Determine the (x, y) coordinate at the center of the cell enclosing the given text.  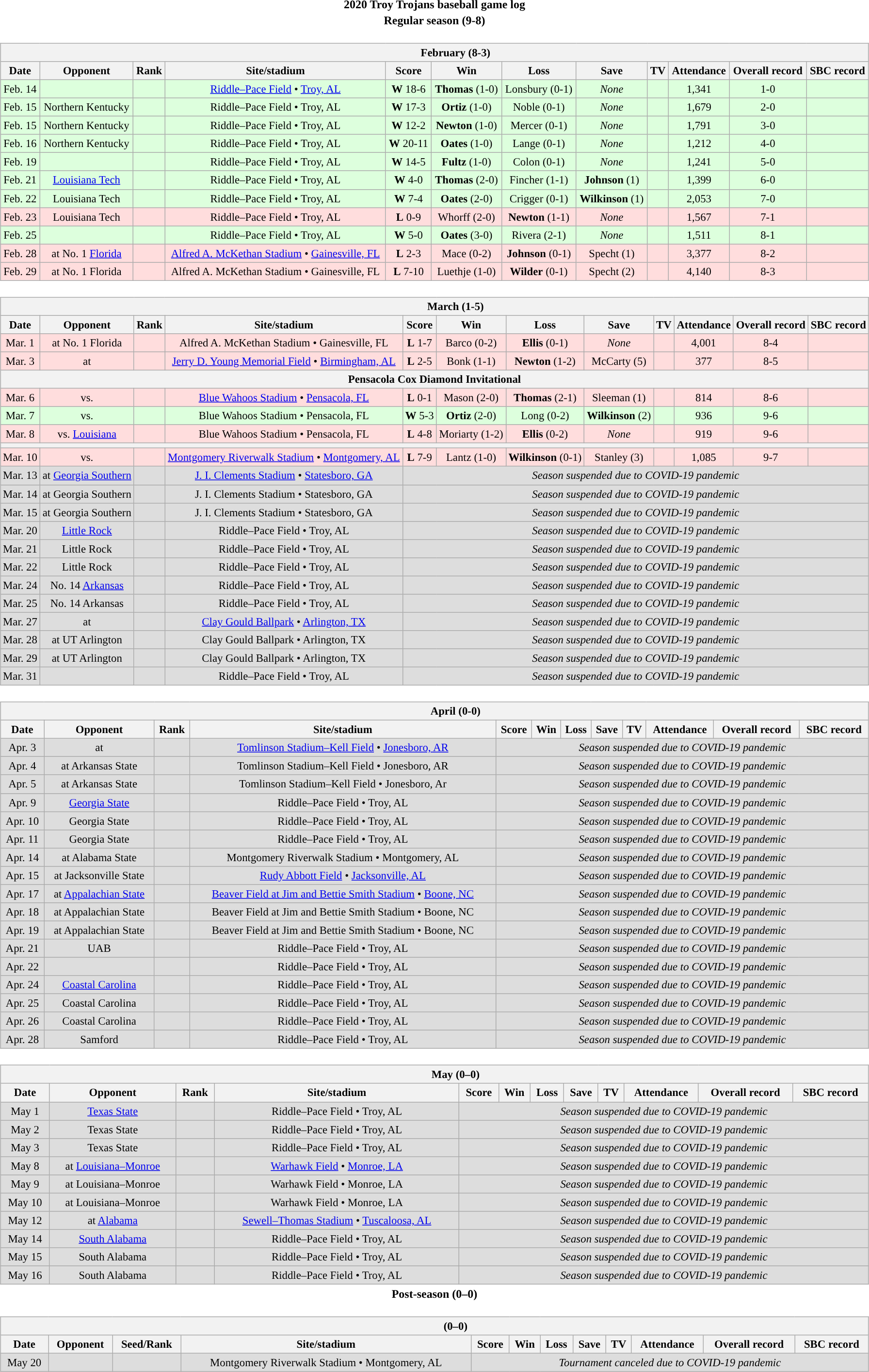
W 12-2 (408, 126)
(0–0) (434, 1326)
February (8-3) (434, 52)
Apr. 18 (22, 912)
Mar. 25 (20, 604)
Colon (0-1) (539, 162)
W 18-6 (408, 89)
Apr. 4 (22, 766)
Fincher (1-1) (539, 180)
Apr. 5 (22, 784)
Thomas (2-0) (467, 180)
Rudy Abbott Field • Jacksonville, AL (342, 875)
1,567 (699, 217)
3-0 (768, 126)
814 (704, 397)
Barco (0-2) (471, 343)
Feb. 28 (20, 253)
Bonk (1-1) (471, 361)
8-3 (768, 271)
at Alabama (113, 1221)
Feb. 23 (20, 217)
1,511 (699, 235)
Thomas (1-0) (467, 89)
Mar. 8 (20, 434)
Crigger (0-1) (539, 198)
1,212 (699, 144)
Sewell–Thomas Stadium • Tuscaloosa, AL (337, 1221)
Ortiz (2-0) (471, 416)
Apr. 15 (22, 875)
8-6 (771, 397)
Wilkinson (2) (619, 416)
7-0 (768, 198)
8-1 (768, 235)
Mar. 3 (20, 361)
Specht (1) (612, 253)
Tournament canceled due to COVID-19 pandemic (670, 1363)
Moriarty (1-2) (471, 434)
Mar. 27 (20, 621)
Mar. 15 (20, 512)
Mace (0-2) (467, 253)
L 4-8 (419, 434)
W 14-5 (408, 162)
6-0 (768, 180)
7-1 (768, 217)
May 3 (25, 1147)
Thomas (2-1) (545, 397)
May 10 (25, 1202)
4,140 (699, 271)
8-2 (768, 253)
Lonsbury (0-1) (539, 89)
March (1-5) (434, 306)
L 7-10 (408, 271)
Johnson (1) (612, 180)
Seed/Rank (146, 1344)
Mar. 21 (20, 549)
May 12 (25, 1221)
W 4-0 (408, 180)
1,341 (699, 89)
Apr. 10 (22, 821)
May 14 (25, 1239)
Pensacola Cox Diamond Invitational (434, 379)
W 20-11 (408, 144)
Lantz (1-0) (471, 457)
Johnson (0-1) (539, 253)
Mar. 1 (20, 343)
Mar. 22 (20, 567)
Apr. 11 (22, 839)
Lange (0-1) (539, 144)
L 2-3 (408, 253)
Mar. 14 (20, 494)
Wilkinson (1) (612, 198)
May 15 (25, 1257)
May 16 (25, 1275)
Mar. 31 (20, 676)
Wilkinson (0-1) (545, 457)
Samford (99, 1040)
1,399 (699, 180)
Mercer (0-1) (539, 126)
May 8 (25, 1166)
Jerry D. Young Memorial Field • Birmingham, AL (284, 361)
Ellis (0-1) (545, 343)
L 1-7 (419, 343)
W 7-4 (408, 198)
Newton (1-2) (545, 361)
1,679 (699, 107)
Apr. 24 (22, 985)
Newton (1-1) (539, 217)
W 17-3 (408, 107)
Apr. 22 (22, 966)
Feb. 21 (20, 180)
Specht (2) (612, 271)
Mar. 6 (20, 397)
April (0-0) (434, 711)
919 (704, 434)
May 1 (25, 1111)
Newton (1-0) (467, 126)
Rivera (2-1) (539, 235)
vs. Louisiana (87, 434)
Oates (3-0) (467, 235)
Mar. 28 (20, 640)
Mar. 24 (20, 585)
L 0-1 (419, 397)
Ellis (0-2) (545, 434)
Apr. 28 (22, 1040)
4,001 (704, 343)
Whorff (2-0) (467, 217)
2-0 (768, 107)
Ortiz (1-0) (467, 107)
Long (0-2) (545, 416)
L 2-5 (419, 361)
Feb. 29 (20, 271)
Feb. 16 (20, 144)
377 (704, 361)
936 (704, 416)
McCarty (5) (619, 361)
Luethje (1-0) (467, 271)
Feb. 22 (20, 198)
Fultz (1-0) (467, 162)
1-0 (768, 89)
May (0–0) (434, 1075)
8-5 (771, 361)
1,791 (699, 126)
9-7 (771, 457)
3,377 (699, 253)
Tomlinson Stadium–Kell Field • Jonesboro, Ar (342, 784)
Wilder (0-1) (539, 271)
W 5-0 (408, 235)
May 20 (24, 1363)
8-4 (771, 343)
Apr. 9 (22, 802)
Feb. 14 (20, 89)
Apr. 19 (22, 930)
Oates (1-0) (467, 144)
Feb. 25 (20, 235)
Feb. 19 (20, 162)
Apr. 21 (22, 948)
Apr. 25 (22, 1003)
May 9 (25, 1184)
Mar. 13 (20, 475)
Sleeman (1) (619, 397)
Oates (2-0) (467, 198)
Mar. 29 (20, 658)
at Jacksonville State (99, 875)
L 7-9 (419, 457)
Apr. 3 (22, 748)
Stanley (3) (619, 457)
Apr. 26 (22, 1021)
UAB (99, 948)
Apr. 14 (22, 857)
Mason (2-0) (471, 397)
5-0 (768, 162)
Mar. 7 (20, 416)
2,053 (699, 198)
Noble (0-1) (539, 107)
Mar. 10 (20, 457)
May 2 (25, 1129)
1,241 (699, 162)
Apr. 17 (22, 894)
1,085 (704, 457)
4-0 (768, 144)
Mar. 20 (20, 530)
at Alabama State (99, 857)
L 0-9 (408, 217)
W 5-3 (419, 416)
